Detect which cell encompasses the target text, then output its [X, Y] center coordinate. 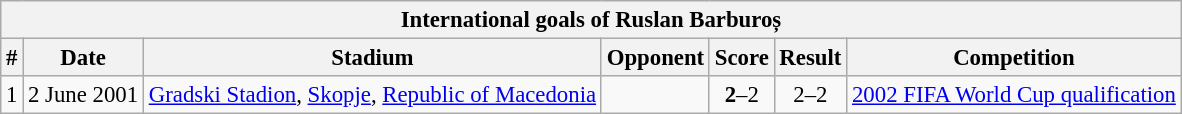
Result [810, 58]
Competition [1014, 58]
Stadium [372, 58]
1 [12, 95]
2 June 2001 [84, 95]
# [12, 58]
Gradski Stadion, Skopje, Republic of Macedonia [372, 95]
International goals of Ruslan Barburoș [591, 20]
Date [84, 58]
Opponent [655, 58]
2002 FIFA World Cup qualification [1014, 95]
Score [742, 58]
